Capture the cell that displays the provided text and extract its [X, Y] central coordinate. 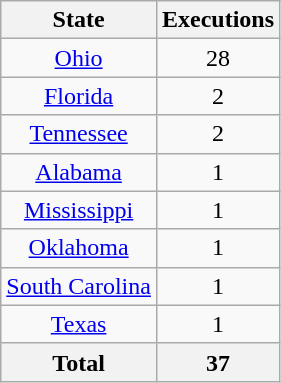
37 [218, 362]
Ohio [79, 58]
Florida [79, 96]
Mississippi [79, 210]
Texas [79, 324]
South Carolina [79, 286]
28 [218, 58]
Executions [218, 20]
Oklahoma [79, 248]
State [79, 20]
Alabama [79, 172]
Tennessee [79, 134]
Total [79, 362]
